For the text-containing cell, return its midpoint in (x, y) coordinate format. 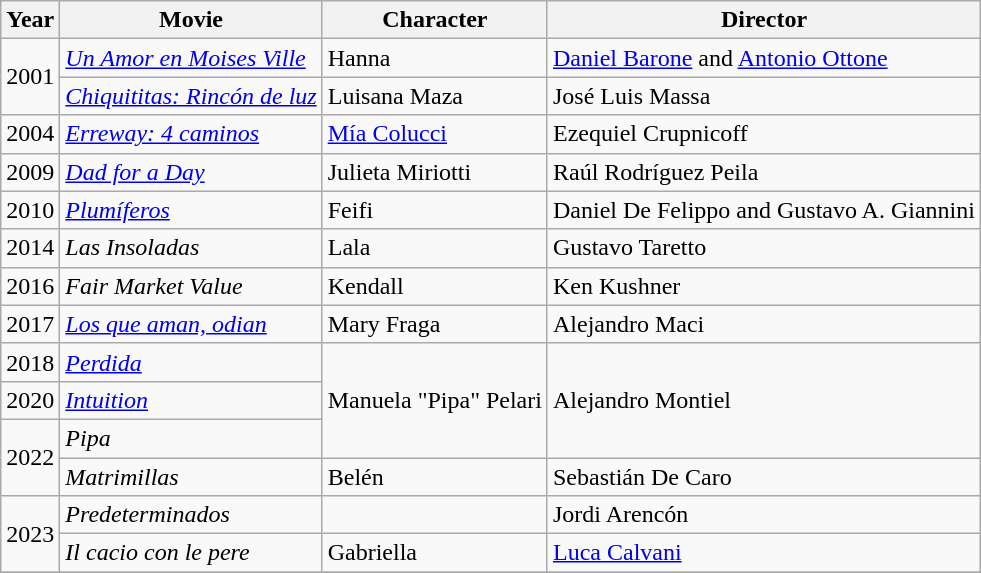
Daniel De Felippo and Gustavo A. Giannini (764, 210)
Plumíferos (191, 210)
Alejandro Montiel (764, 400)
2017 (30, 324)
Chiquititas: Rincón de luz (191, 96)
Perdida (191, 362)
Julieta Miriotti (434, 172)
Luca Calvani (764, 553)
Jordi Arencón (764, 515)
Un Amor en Moises Ville (191, 58)
Pipa (191, 438)
Year (30, 20)
Character (434, 20)
Gustavo Taretto (764, 248)
Los que aman, odian (191, 324)
Fair Market Value (191, 286)
Kendall (434, 286)
Lala (434, 248)
2001 (30, 77)
Movie (191, 20)
Matrimillas (191, 477)
José Luis Massa (764, 96)
Ken Kushner (764, 286)
Predeterminados (191, 515)
Sebastián De Caro (764, 477)
Gabriella (434, 553)
Dad for a Day (191, 172)
Raúl Rodríguez Peila (764, 172)
2014 (30, 248)
Erreway: 4 caminos (191, 134)
Intuition (191, 400)
Mary Fraga (434, 324)
Las Insoladas (191, 248)
Alejandro Maci (764, 324)
Mía Colucci (434, 134)
2020 (30, 400)
Luisana Maza (434, 96)
Il cacio con le pere (191, 553)
2009 (30, 172)
2023 (30, 534)
Director (764, 20)
2010 (30, 210)
Daniel Barone and Antonio Ottone (764, 58)
Hanna (434, 58)
2016 (30, 286)
Belén (434, 477)
2018 (30, 362)
Feifi (434, 210)
Manuela "Pipa" Pelari (434, 400)
2022 (30, 457)
2004 (30, 134)
Ezequiel Crupnicoff (764, 134)
